Capture the cell that displays the provided text and extract its (X, Y) central coordinate. 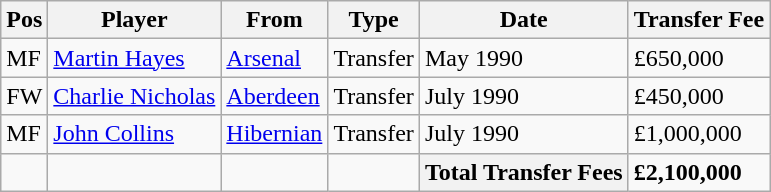
£1,000,000 (698, 134)
Type (374, 20)
Player (134, 20)
FW (24, 96)
£2,100,000 (698, 172)
Pos (24, 20)
John Collins (134, 134)
Martin Hayes (134, 58)
Charlie Nicholas (134, 96)
Date (524, 20)
May 1990 (524, 58)
Hibernian (274, 134)
Total Transfer Fees (524, 172)
£450,000 (698, 96)
£650,000 (698, 58)
From (274, 20)
Transfer Fee (698, 20)
Arsenal (274, 58)
Aberdeen (274, 96)
